For the text-containing cell, return its midpoint in [x, y] coordinate format. 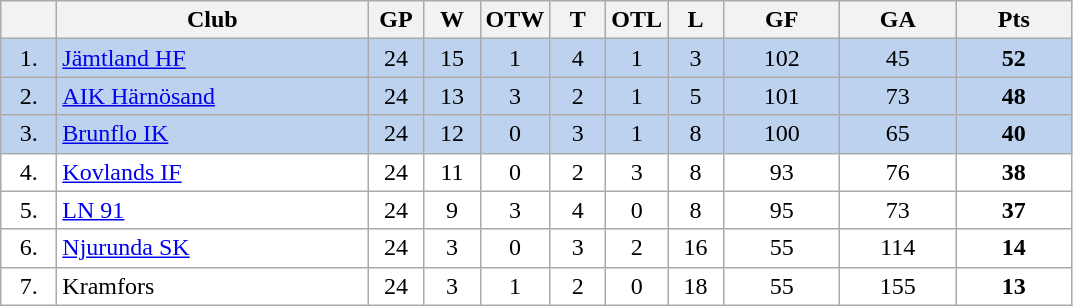
4. [29, 172]
6. [29, 248]
15 [452, 58]
52 [1014, 58]
14 [1014, 248]
102 [782, 58]
100 [782, 134]
OTW [515, 20]
7. [29, 286]
18 [696, 286]
93 [782, 172]
12 [452, 134]
11 [452, 172]
155 [898, 286]
101 [782, 96]
38 [1014, 172]
Brunflo IK [212, 134]
GA [898, 20]
5. [29, 210]
65 [898, 134]
45 [898, 58]
40 [1014, 134]
T [578, 20]
114 [898, 248]
L [696, 20]
LN 91 [212, 210]
Kovlands IF [212, 172]
1. [29, 58]
Kramfors [212, 286]
2. [29, 96]
W [452, 20]
Club [212, 20]
37 [1014, 210]
Jämtland HF [212, 58]
76 [898, 172]
95 [782, 210]
3. [29, 134]
Pts [1014, 20]
48 [1014, 96]
Njurunda SK [212, 248]
AIK Härnösand [212, 96]
16 [696, 248]
9 [452, 210]
GF [782, 20]
OTL [637, 20]
5 [696, 96]
GP [396, 20]
